Return the [x, y] coordinate for the center point of the cell that contains the specified text.  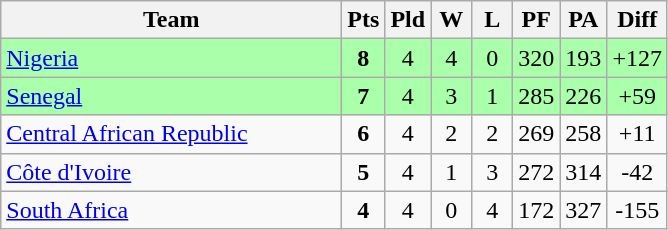
PA [584, 20]
258 [584, 134]
7 [364, 96]
Team [172, 20]
L [492, 20]
Diff [638, 20]
-155 [638, 210]
285 [536, 96]
Pts [364, 20]
272 [536, 172]
269 [536, 134]
193 [584, 58]
327 [584, 210]
+127 [638, 58]
320 [536, 58]
-42 [638, 172]
South Africa [172, 210]
172 [536, 210]
Côte d'Ivoire [172, 172]
8 [364, 58]
+59 [638, 96]
Pld [408, 20]
PF [536, 20]
Senegal [172, 96]
314 [584, 172]
5 [364, 172]
W [452, 20]
Nigeria [172, 58]
+11 [638, 134]
226 [584, 96]
6 [364, 134]
Central African Republic [172, 134]
